Identify which cell holds the provided text, then report its (X, Y) central coordinate. 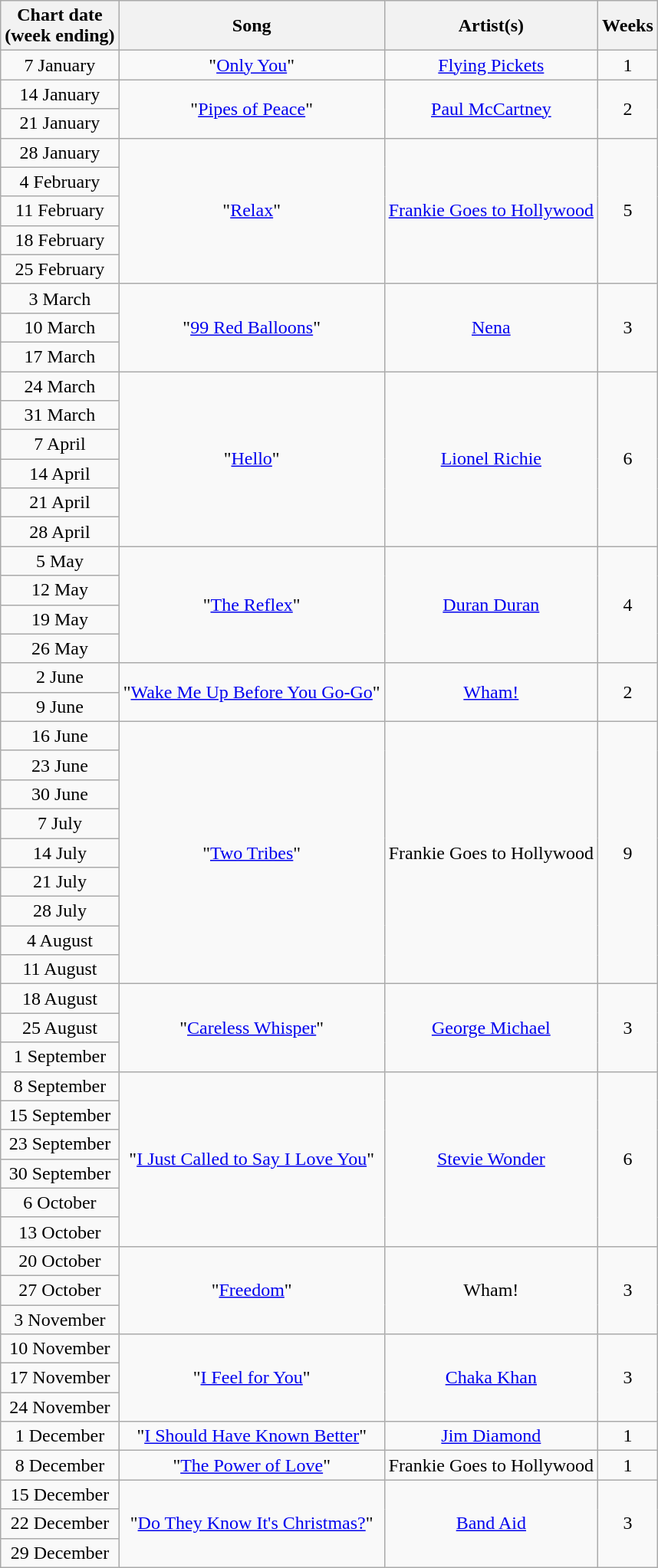
Paul McCartney (491, 109)
Chaka Khan (491, 1378)
"99 Red Balloons" (252, 327)
19 May (60, 619)
16 June (60, 736)
13 October (60, 1232)
28 July (60, 911)
Artist(s) (491, 26)
4 (628, 605)
30 September (60, 1173)
"I Feel for You" (252, 1378)
"The Reflex" (252, 605)
18 February (60, 240)
21 January (60, 123)
21 July (60, 882)
"Pipes of Peace" (252, 109)
5 (628, 211)
5 May (60, 561)
20 October (60, 1261)
8 December (60, 1465)
9 (628, 852)
22 December (60, 1524)
18 August (60, 999)
George Michael (491, 1028)
23 June (60, 765)
2 June (60, 677)
24 March (60, 385)
25 February (60, 269)
Weeks (628, 26)
30 June (60, 794)
7 April (60, 444)
1 December (60, 1436)
9 June (60, 707)
Duran Duran (491, 605)
Flying Pickets (491, 65)
17 March (60, 356)
17 November (60, 1378)
3 March (60, 298)
4 August (60, 940)
28 April (60, 532)
6 October (60, 1202)
28 January (60, 153)
7 January (60, 65)
12 May (60, 590)
11 February (60, 211)
14 January (60, 94)
"I Just Called to Say I Love You" (252, 1159)
27 October (60, 1290)
14 July (60, 853)
15 September (60, 1115)
Nena (491, 327)
"Freedom" (252, 1290)
15 December (60, 1494)
24 November (60, 1407)
Jim Diamond (491, 1436)
"Two Tribes" (252, 852)
7 July (60, 823)
"Careless Whisper" (252, 1028)
"Do They Know It's Christmas?" (252, 1524)
10 March (60, 327)
1 September (60, 1057)
"I Should Have Known Better" (252, 1436)
Chart date(week ending) (60, 26)
21 April (60, 503)
10 November (60, 1349)
8 September (60, 1086)
25 August (60, 1028)
23 September (60, 1144)
Song (252, 26)
11 August (60, 969)
"Relax" (252, 211)
26 May (60, 648)
"Hello" (252, 458)
"Only You" (252, 65)
"Wake Me Up Before You Go-Go" (252, 692)
29 December (60, 1553)
"The Power of Love" (252, 1465)
31 March (60, 415)
Band Aid (491, 1524)
14 April (60, 474)
Stevie Wonder (491, 1159)
Lionel Richie (491, 458)
4 February (60, 182)
3 November (60, 1319)
